Scan for the cell matching the given text and deliver its (X, Y) coordinate at center. 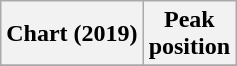
Chart (2019) (72, 34)
Peak position (189, 34)
